For the text-containing cell, return its midpoint in (x, y) coordinate format. 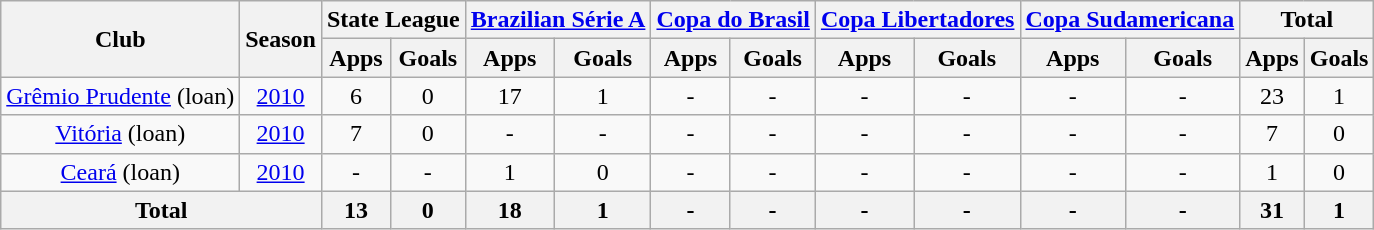
State League (393, 20)
Brazilian Série A (558, 20)
17 (510, 96)
Vitória (loan) (120, 134)
Copa do Brasil (733, 20)
Ceará (loan) (120, 172)
Club (120, 39)
13 (356, 210)
Copa Sudamericana (1130, 20)
Season (281, 39)
6 (356, 96)
Grêmio Prudente (loan) (120, 96)
18 (510, 210)
Copa Libertadores (918, 20)
31 (1272, 210)
23 (1272, 96)
